For the text-containing cell, return its midpoint in [x, y] coordinate format. 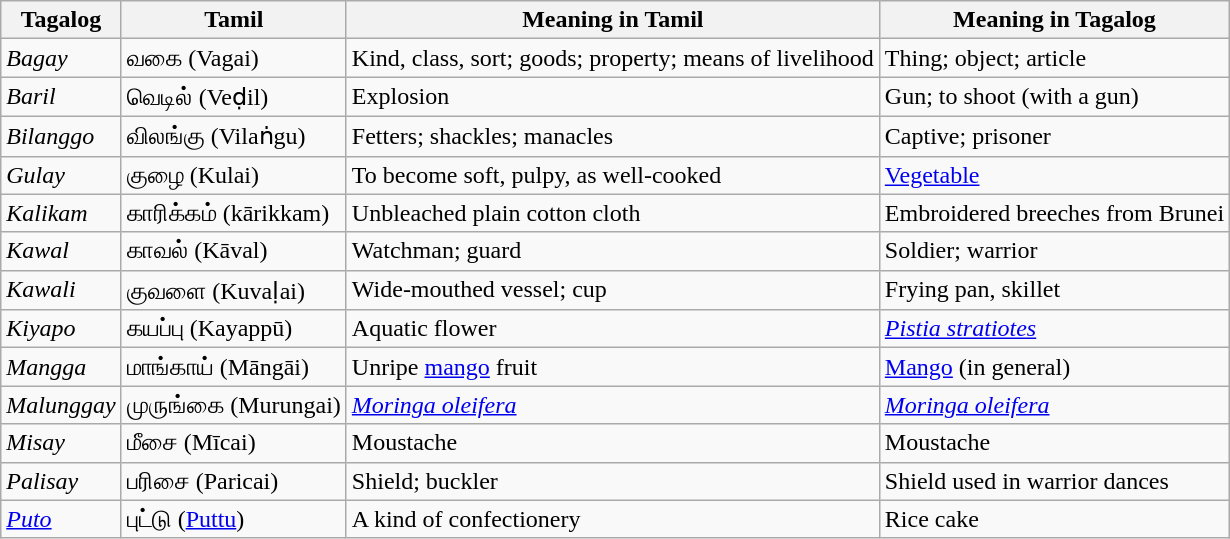
பரிசை (Paricai) [234, 481]
Unbleached plain cotton cloth [612, 213]
Rice cake [1054, 519]
காவல் (Kāval) [234, 251]
Meaning in Tamil [612, 20]
விலங்கு (Vilaṅgu) [234, 136]
Shield; buckler [612, 481]
Malunggay [61, 405]
குழை (Kulai) [234, 175]
Aquatic flower [612, 329]
Thing; object; article [1054, 58]
Fetters; shackles; manacles [612, 136]
Kind, class, sort; goods; property; means of livelihood [612, 58]
Bilanggo [61, 136]
Meaning in Tagalog [1054, 20]
Tagalog [61, 20]
Bagay [61, 58]
Frying pan, skillet [1054, 290]
Palisay [61, 481]
காரிக்கம் (kārikkam) [234, 213]
Misay [61, 443]
மாங்காய் (Māngāi) [234, 367]
Explosion [612, 97]
வகை (Vagai) [234, 58]
Tamil [234, 20]
Embroidered breeches from Brunei [1054, 213]
Kalikam [61, 213]
To become soft, pulpy, as well-cooked [612, 175]
A kind of confectionery [612, 519]
Kiyapo [61, 329]
வெடில் (Veḍil) [234, 97]
Kawali [61, 290]
குவளை (Kuvaḷai) [234, 290]
Mangga [61, 367]
Gun; to shoot (with a gun) [1054, 97]
Gulay [61, 175]
மீசை (Mīcai) [234, 443]
Baril [61, 97]
Soldier; warrior [1054, 251]
Mango (in general) [1054, 367]
Wide-mouthed vessel; cup [612, 290]
முருங்கை (Murungai) [234, 405]
Watchman; guard [612, 251]
Pistia stratiotes [1054, 329]
Kawal [61, 251]
புட்டு (Puttu) [234, 519]
Puto [61, 519]
Vegetable [1054, 175]
கயப்பு (Kayappū) [234, 329]
Captive; prisoner [1054, 136]
Shield used in warrior dances [1054, 481]
Unripe mango fruit [612, 367]
